Identify which cell holds the provided text, then report its (X, Y) central coordinate. 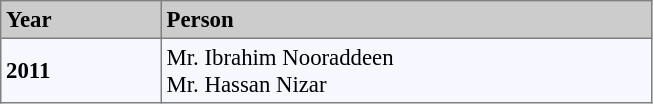
Year (81, 20)
Person (406, 20)
2011 (81, 70)
Mr. Ibrahim NooraddeenMr. Hassan Nizar (406, 70)
